Determine the [x, y] coordinate at the center of the cell enclosing the given text.  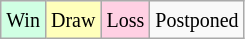
Draw [72, 20]
Loss [126, 20]
Postponed [197, 20]
Win [24, 20]
